Return the [X, Y] coordinate for the center point of the cell that contains the specified text.  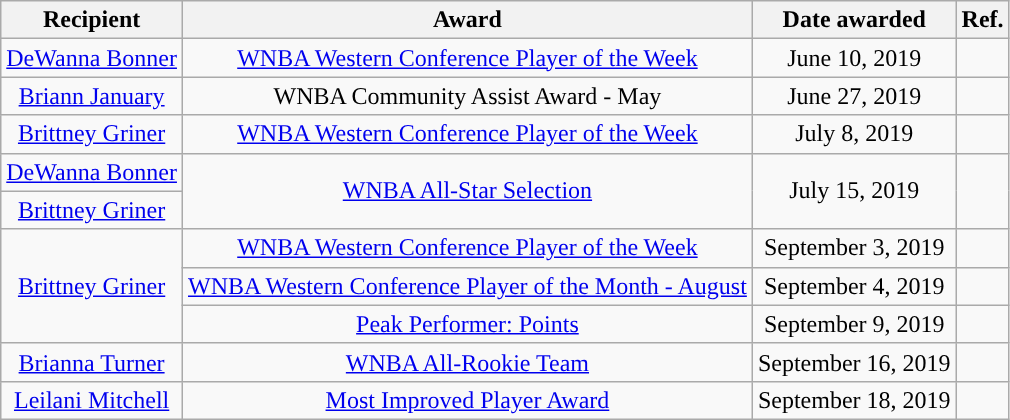
Most Improved Player Award [467, 400]
September 4, 2019 [854, 286]
September 18, 2019 [854, 400]
September 3, 2019 [854, 248]
Peak Performer: Points [467, 324]
June 27, 2019 [854, 96]
June 10, 2019 [854, 58]
September 16, 2019 [854, 362]
Recipient [92, 20]
WNBA All-Rookie Team [467, 362]
Brianna Turner [92, 362]
Briann January [92, 96]
Award [467, 20]
WNBA Western Conference Player of the Month - August [467, 286]
WNBA Community Assist Award - May [467, 96]
Ref. [982, 20]
Leilani Mitchell [92, 400]
July 15, 2019 [854, 191]
Date awarded [854, 20]
July 8, 2019 [854, 134]
September 9, 2019 [854, 324]
WNBA All-Star Selection [467, 191]
